Find where the given text appears and provide that cell's center as [X, Y] coordinate. 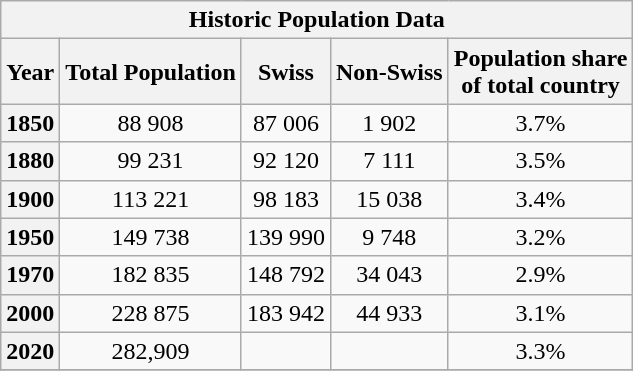
15 038 [389, 199]
1950 [30, 237]
1880 [30, 161]
149 738 [151, 237]
228 875 [151, 313]
Year [30, 72]
7 111 [389, 161]
44 933 [389, 313]
3.5% [540, 161]
148 792 [286, 275]
87 006 [286, 123]
2000 [30, 313]
139 990 [286, 237]
Historic Population Data [317, 20]
1970 [30, 275]
183 942 [286, 313]
99 231 [151, 161]
1 902 [389, 123]
2020 [30, 351]
Total Population [151, 72]
98 183 [286, 199]
3.4% [540, 199]
9 748 [389, 237]
3.1% [540, 313]
182 835 [151, 275]
3.3% [540, 351]
282,909 [151, 351]
113 221 [151, 199]
1900 [30, 199]
Population share of total country [540, 72]
1850 [30, 123]
3.7% [540, 123]
34 043 [389, 275]
3.2% [540, 237]
Swiss [286, 72]
92 120 [286, 161]
2.9% [540, 275]
Non-Swiss [389, 72]
88 908 [151, 123]
